Determine the [x, y] coordinate at the center of the cell enclosing the given text.  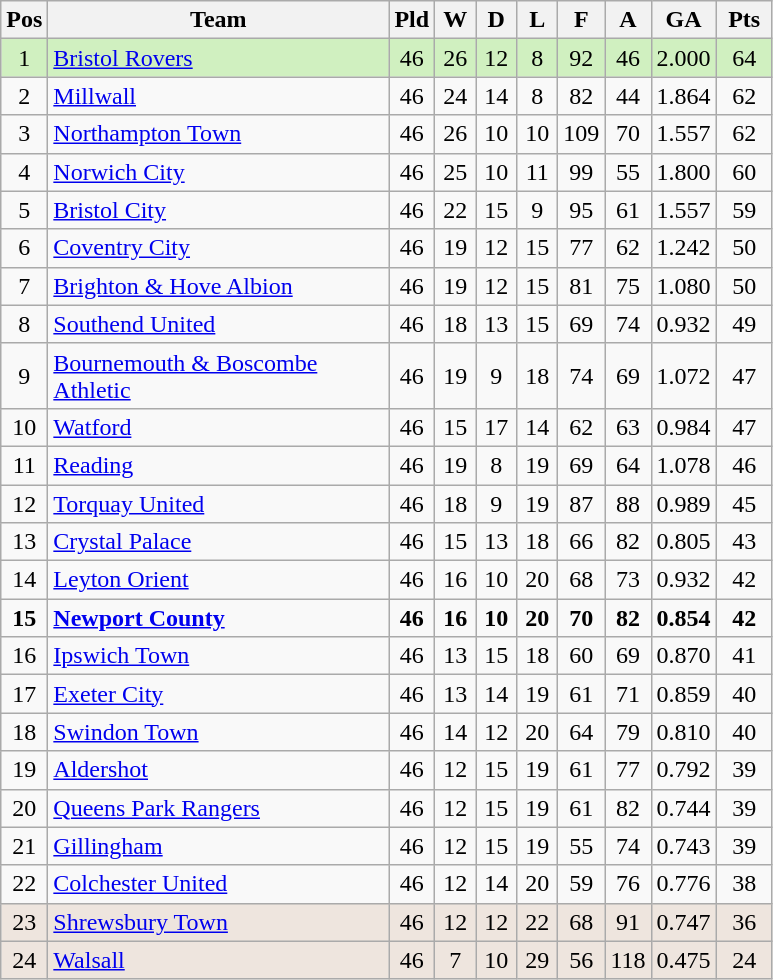
Norwich City [218, 172]
1.242 [684, 248]
Ipswich Town [218, 656]
6 [24, 248]
A [628, 20]
91 [628, 922]
Bristol City [218, 210]
Exeter City [218, 694]
F [582, 20]
2.000 [684, 58]
45 [744, 503]
73 [628, 580]
0.744 [684, 808]
0.747 [684, 922]
Crystal Palace [218, 542]
87 [582, 503]
29 [538, 960]
2 [24, 96]
Brighton & Hove Albion [218, 286]
43 [744, 542]
Colchester United [218, 884]
0.810 [684, 732]
0.984 [684, 427]
44 [628, 96]
38 [744, 884]
0.870 [684, 656]
Bournemouth & Boscombe Athletic [218, 376]
Walsall [218, 960]
1.078 [684, 465]
Pts [744, 20]
1 [24, 58]
0.776 [684, 884]
Gillingham [218, 846]
0.792 [684, 770]
1.080 [684, 286]
56 [582, 960]
5 [24, 210]
3 [24, 134]
71 [628, 694]
49 [744, 324]
Watford [218, 427]
1.864 [684, 96]
Reading [218, 465]
36 [744, 922]
25 [456, 172]
109 [582, 134]
75 [628, 286]
0.854 [684, 618]
21 [24, 846]
95 [582, 210]
Bristol Rovers [218, 58]
4 [24, 172]
Leyton Orient [218, 580]
Shrewsbury Town [218, 922]
Southend United [218, 324]
GA [684, 20]
0.989 [684, 503]
Pos [24, 20]
0.859 [684, 694]
66 [582, 542]
Northampton Town [218, 134]
63 [628, 427]
1.800 [684, 172]
L [538, 20]
W [456, 20]
79 [628, 732]
41 [744, 656]
118 [628, 960]
81 [582, 286]
Newport County [218, 618]
Coventry City [218, 248]
76 [628, 884]
Torquay United [218, 503]
23 [24, 922]
0.475 [684, 960]
88 [628, 503]
Aldershot [218, 770]
99 [582, 172]
Swindon Town [218, 732]
1.072 [684, 376]
92 [582, 58]
Team [218, 20]
0.805 [684, 542]
Pld [412, 20]
D [496, 20]
Queens Park Rangers [218, 808]
0.743 [684, 846]
Millwall [218, 96]
